Detect which cell encompasses the target text, then output its (x, y) center coordinate. 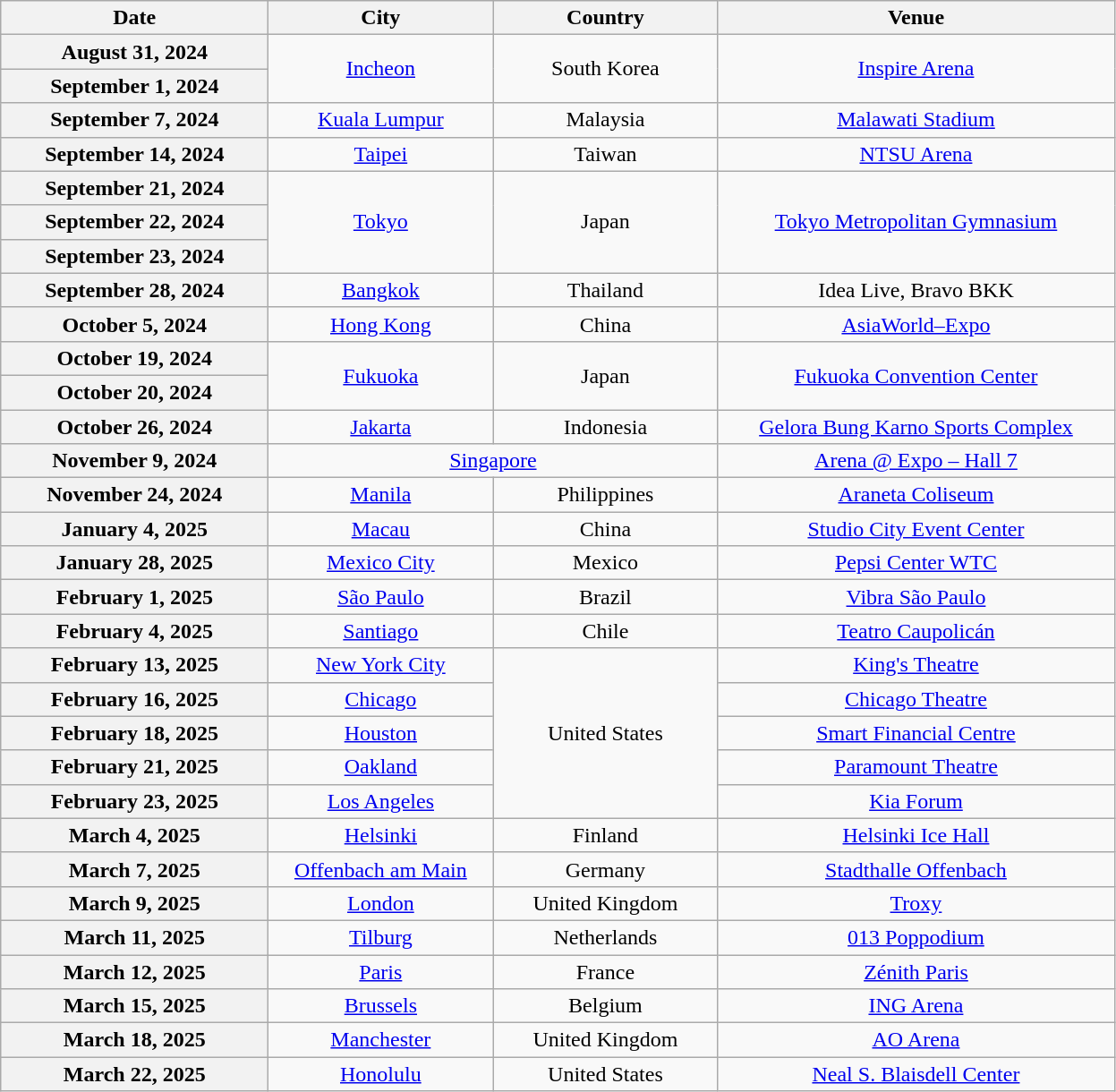
August 31, 2024 (134, 52)
March 12, 2025 (134, 971)
Finland (605, 835)
February 18, 2025 (134, 733)
Paramount Theatre (916, 767)
Offenbach am Main (381, 869)
Manchester (381, 1040)
Philippines (605, 495)
São Paulo (381, 597)
Taiwan (605, 154)
October 20, 2024 (134, 392)
February 16, 2025 (134, 699)
Brazil (605, 597)
October 19, 2024 (134, 358)
Helsinki (381, 835)
September 21, 2024 (134, 188)
September 14, 2024 (134, 154)
Fukuoka (381, 375)
Taipei (381, 154)
Incheon (381, 69)
November 24, 2024 (134, 495)
Mexico City (381, 563)
Oakland (381, 767)
Inspire Arena (916, 69)
Brussels (381, 1006)
Tokyo Metropolitan Gymnasium (916, 222)
Chile (605, 631)
March 18, 2025 (134, 1040)
November 9, 2024 (134, 461)
Los Angeles (381, 801)
Chicago Theatre (916, 699)
AO Arena (916, 1040)
March 4, 2025 (134, 835)
King's Theatre (916, 665)
February 21, 2025 (134, 767)
March 9, 2025 (134, 903)
September 23, 2024 (134, 256)
Helsinki Ice Hall (916, 835)
Chicago (381, 699)
ING Arena (916, 1006)
March 15, 2025 (134, 1006)
France (605, 971)
Smart Financial Centre (916, 733)
Neal S. Blaisdell Center (916, 1074)
Kia Forum (916, 801)
Jakarta (381, 427)
March 22, 2025 (134, 1074)
Vibra São Paulo (916, 597)
September 7, 2024 (134, 120)
Venue (916, 18)
October 5, 2024 (134, 324)
Germany (605, 869)
Idea Live, Bravo BKK (916, 290)
Fukuoka Convention Center (916, 375)
Araneta Coliseum (916, 495)
New York City (381, 665)
Date (134, 18)
City (381, 18)
Belgium (605, 1006)
Hong Kong (381, 324)
January 4, 2025 (134, 529)
Malaysia (605, 120)
Teatro Caupolicán (916, 631)
Bangkok (381, 290)
Thailand (605, 290)
October 26, 2024 (134, 427)
AsiaWorld–Expo (916, 324)
Manila (381, 495)
Santiago (381, 631)
Arena @ Expo – Hall 7 (916, 461)
Pepsi Center WTC (916, 563)
Tokyo (381, 222)
013 Poppodium (916, 937)
Malawati Stadium (916, 120)
Paris (381, 971)
March 11, 2025 (134, 937)
Mexico (605, 563)
February 4, 2025 (134, 631)
February 23, 2025 (134, 801)
Country (605, 18)
Troxy (916, 903)
March 7, 2025 (134, 869)
February 1, 2025 (134, 597)
Singapore (493, 461)
Tilburg (381, 937)
February 13, 2025 (134, 665)
Studio City Event Center (916, 529)
Macau (381, 529)
Indonesia (605, 427)
September 22, 2024 (134, 222)
January 28, 2025 (134, 563)
Netherlands (605, 937)
Houston (381, 733)
Zénith Paris (916, 971)
Honolulu (381, 1074)
September 28, 2024 (134, 290)
South Korea (605, 69)
Kuala Lumpur (381, 120)
Gelora Bung Karno Sports Complex (916, 427)
London (381, 903)
NTSU Arena (916, 154)
September 1, 2024 (134, 86)
Stadthalle Offenbach (916, 869)
